Locate the cell with the specified text and output its [x, y] center coordinate. 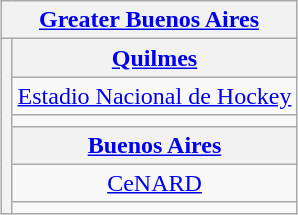
Quilmes [154, 58]
Greater Buenos Aires [149, 20]
Buenos Aires [154, 145]
CeNARD [154, 183]
Estadio Nacional de Hockey [154, 96]
